Identify which cell holds the provided text, then report its (x, y) central coordinate. 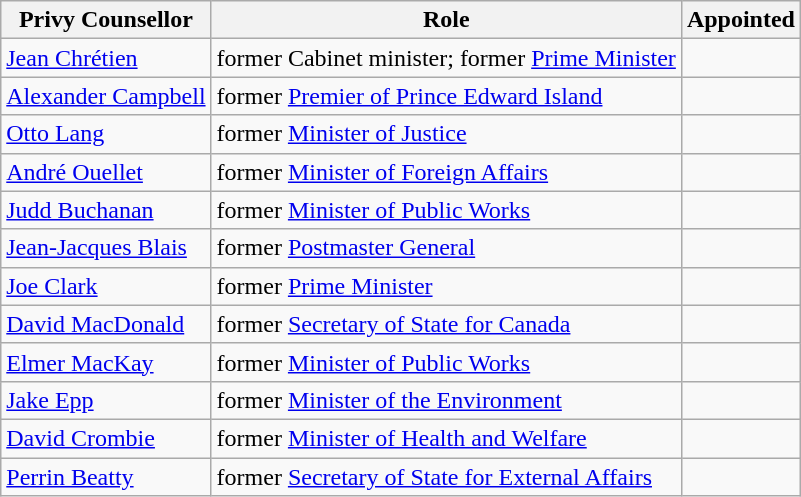
Alexander Campbell (106, 96)
David MacDonald (106, 324)
Jean-Jacques Blais (106, 248)
Elmer MacKay (106, 362)
Joe Clark (106, 286)
former Prime Minister (446, 286)
former Minister of Health and Welfare (446, 438)
former Postmaster General (446, 248)
former Minister of Foreign Affairs (446, 172)
Appointed (740, 20)
André Ouellet (106, 172)
Role (446, 20)
Judd Buchanan (106, 210)
former Secretary of State for External Affairs (446, 477)
former Secretary of State for Canada (446, 324)
former Cabinet minister; former Prime Minister (446, 58)
Perrin Beatty (106, 477)
former Premier of Prince Edward Island (446, 96)
former Minister of Justice (446, 134)
David Crombie (106, 438)
Privy Counsellor (106, 20)
Otto Lang (106, 134)
Jake Epp (106, 400)
former Minister of the Environment (446, 400)
Jean Chrétien (106, 58)
